Capture the cell that displays the provided text and extract its [X, Y] central coordinate. 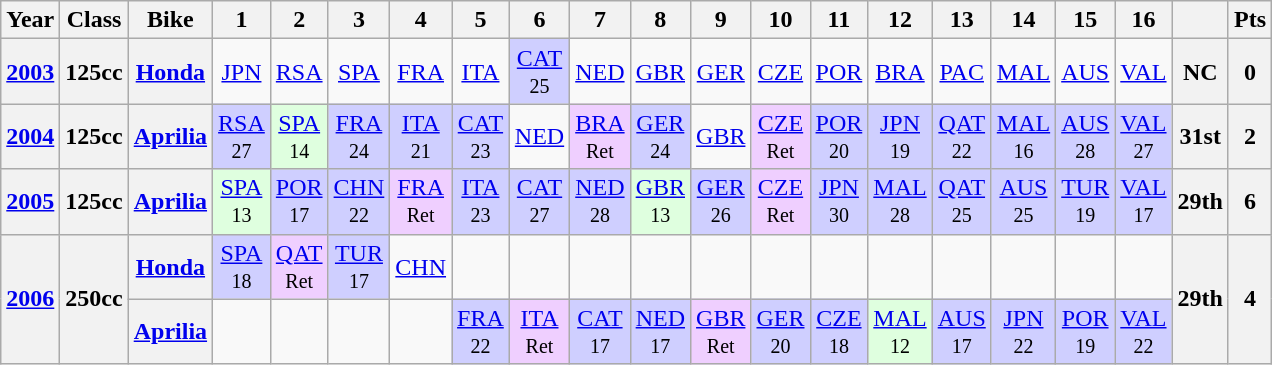
POR [839, 72]
AUS 25 [1023, 202]
2004 [30, 136]
JPN22 [1023, 332]
MAL 28 [900, 202]
Bike [170, 20]
12 [900, 20]
CZE18 [839, 332]
Year [30, 20]
ITA 23 [481, 202]
JPN 19 [900, 136]
VAL 17 [1144, 202]
CAT 27 [539, 202]
RSA [299, 72]
POR 17 [299, 202]
GER20 [780, 332]
14 [1023, 20]
POR 20 [839, 136]
2006 [30, 299]
NED17 [660, 332]
AUS17 [962, 332]
0 [1250, 72]
2003 [30, 72]
2005 [30, 202]
GBR 13 [660, 202]
TUR17 [359, 266]
16 [1144, 20]
AUS28 [1086, 136]
CAT 25 [539, 72]
QAT25 [962, 202]
FRA22 [481, 332]
GER 24 [660, 136]
FRA Ret [421, 202]
11 [839, 20]
POR19 [1086, 332]
JPN [242, 72]
8 [660, 20]
VAL 27 [1144, 136]
CAT17 [600, 332]
7 [600, 20]
QAT 22 [962, 136]
15 [1086, 20]
10 [780, 20]
PAC [962, 72]
CAT 23 [481, 136]
NC [1200, 72]
CZE [780, 72]
AUS [1086, 72]
CHN [421, 266]
13 [962, 20]
VAL22 [1144, 332]
RSA27 [242, 136]
ITA 21 [421, 136]
FRA [421, 72]
FRA 24 [359, 136]
SPA 14 [299, 136]
QATRet [299, 266]
BRA Ret [600, 136]
ITARet [539, 332]
3 [359, 20]
MAL16 [1023, 136]
MAL 12 [900, 332]
SPA [359, 72]
TUR 19 [1086, 202]
MAL [1023, 72]
5 [481, 20]
CHN 22 [359, 202]
SPA18 [242, 266]
BRA [900, 72]
31st [1200, 136]
GER [721, 72]
NED 28 [600, 202]
250cc [94, 299]
VAL [1144, 72]
Pts [1250, 20]
GBRRet [721, 332]
Class [94, 20]
JPN 30 [839, 202]
GER 26 [721, 202]
ITA [481, 72]
1 [242, 20]
SPA13 [242, 202]
9 [721, 20]
